Detect which cell encompasses the target text, then output its (x, y) center coordinate. 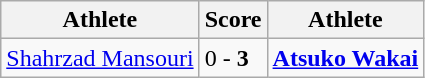
Score (233, 20)
Atsuko Wakai (346, 58)
0 - 3 (233, 58)
Shahrzad Mansouri (100, 58)
